Detect which cell encompasses the target text, then output its [X, Y] center coordinate. 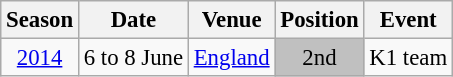
2014 [40, 58]
Venue [232, 20]
Position [320, 20]
6 to 8 June [133, 58]
K1 team [408, 58]
2nd [320, 58]
Season [40, 20]
England [232, 58]
Date [133, 20]
Event [408, 20]
